Identify which cell holds the provided text, then report its [X, Y] central coordinate. 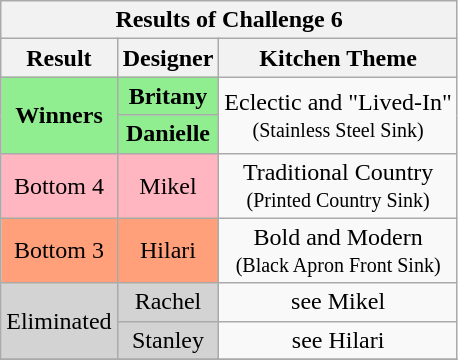
Bottom 3 [59, 250]
Designer [168, 58]
Kitchen Theme [338, 58]
Bold and Modern(Black Apron Front Sink) [338, 250]
Rachel [168, 302]
Eclectic and "Lived-In"(Stainless Steel Sink) [338, 115]
Results of Challenge 6 [230, 20]
see Hilari [338, 340]
Result [59, 58]
Danielle [168, 134]
Hilari [168, 250]
Mikel [168, 186]
Stanley [168, 340]
see Mikel [338, 302]
Winners [59, 115]
Eliminated [59, 321]
Bottom 4 [59, 186]
Traditional Country(Printed Country Sink) [338, 186]
Britany [168, 96]
